Extract the [x, y] coordinate from the center of the cell holding the provided text.  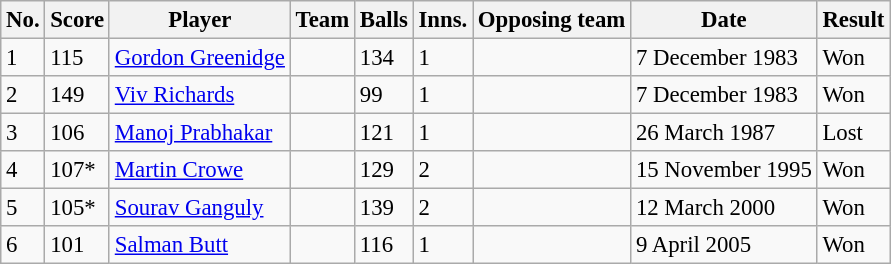
6 [23, 245]
107* [78, 170]
134 [384, 58]
Balls [384, 20]
Manoj Prabhakar [200, 133]
116 [384, 245]
129 [384, 170]
Score [78, 20]
Sourav Ganguly [200, 208]
9 April 2005 [724, 245]
121 [384, 133]
Lost [854, 133]
101 [78, 245]
Gordon Greenidge [200, 58]
Player [200, 20]
12 March 2000 [724, 208]
Inns. [442, 20]
Viv Richards [200, 95]
Martin Crowe [200, 170]
Result [854, 20]
Opposing team [552, 20]
3 [23, 133]
4 [23, 170]
26 March 1987 [724, 133]
Date [724, 20]
115 [78, 58]
105* [78, 208]
Team [322, 20]
5 [23, 208]
15 November 1995 [724, 170]
No. [23, 20]
139 [384, 208]
149 [78, 95]
Salman Butt [200, 245]
99 [384, 95]
106 [78, 133]
